Determine the (X, Y) coordinate at the center of the cell enclosing the given text.  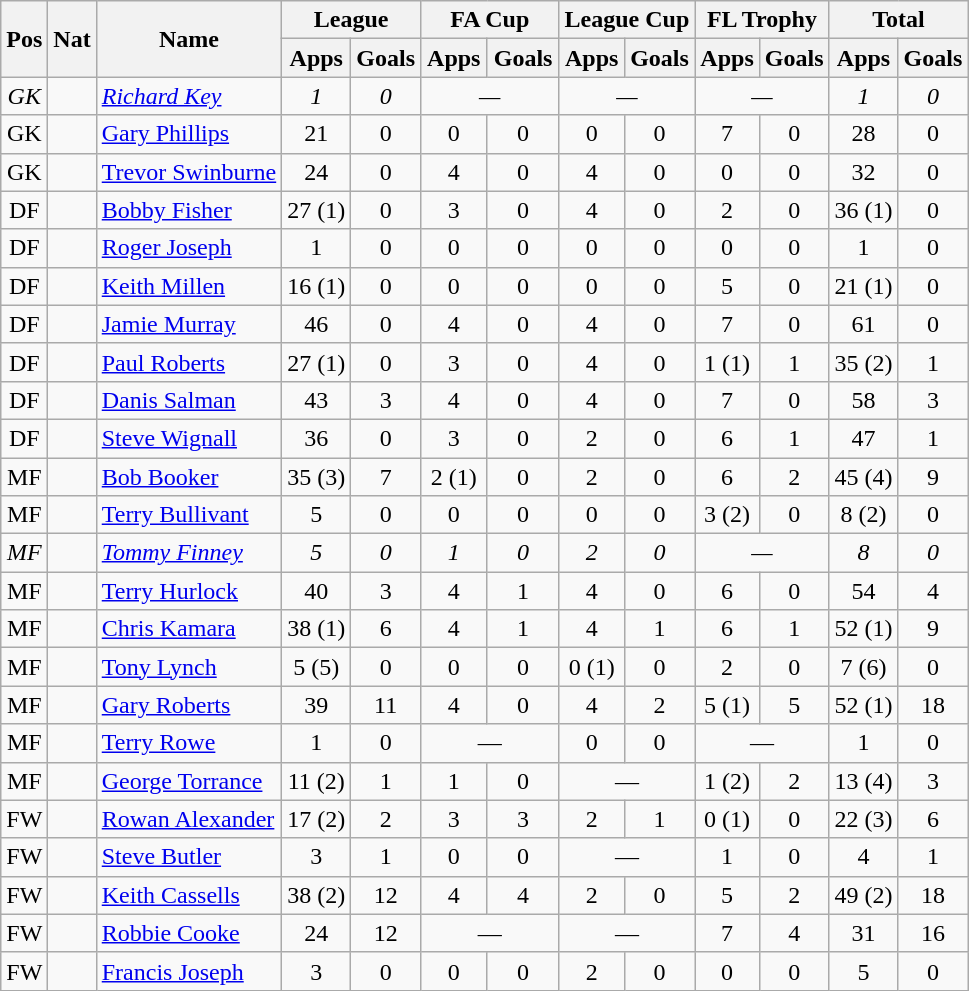
49 (2) (864, 895)
Rowan Alexander (189, 819)
36 (316, 438)
Trevor Swinburne (189, 172)
Paul Roberts (189, 362)
Steve Butler (189, 857)
Danis Salman (189, 400)
47 (864, 438)
17 (2) (316, 819)
5 (5) (316, 667)
Tony Lynch (189, 667)
40 (316, 591)
11 (386, 705)
Roger Joseph (189, 248)
Robbie Cooke (189, 933)
FA Cup (490, 20)
46 (316, 324)
George Torrance (189, 781)
32 (864, 172)
3 (2) (727, 515)
League (352, 20)
8 (864, 553)
16 (933, 933)
Tommy Finney (189, 553)
Bob Booker (189, 477)
FL Trophy (762, 20)
Chris Kamara (189, 629)
35 (3) (316, 477)
36 (1) (864, 210)
61 (864, 324)
35 (2) (864, 362)
Keith Millen (189, 286)
Total (898, 20)
7 (6) (864, 667)
Jamie Murray (189, 324)
31 (864, 933)
Terry Rowe (189, 743)
58 (864, 400)
2 (1) (454, 477)
Terry Bullivant (189, 515)
Richard Key (189, 96)
Nat (72, 39)
Steve Wignall (189, 438)
11 (2) (316, 781)
5 (1) (727, 705)
League Cup (627, 20)
1 (2) (727, 781)
Gary Roberts (189, 705)
Keith Cassells (189, 895)
8 (2) (864, 515)
54 (864, 591)
38 (1) (316, 629)
28 (864, 134)
Bobby Fisher (189, 210)
Pos (24, 39)
Terry Hurlock (189, 591)
Francis Joseph (189, 971)
1 (1) (727, 362)
43 (316, 400)
13 (4) (864, 781)
21 (316, 134)
Name (189, 39)
45 (4) (864, 477)
39 (316, 705)
21 (1) (864, 286)
22 (3) (864, 819)
16 (1) (316, 286)
Gary Phillips (189, 134)
38 (2) (316, 895)
